Detect which cell encompasses the target text, then output its (X, Y) center coordinate. 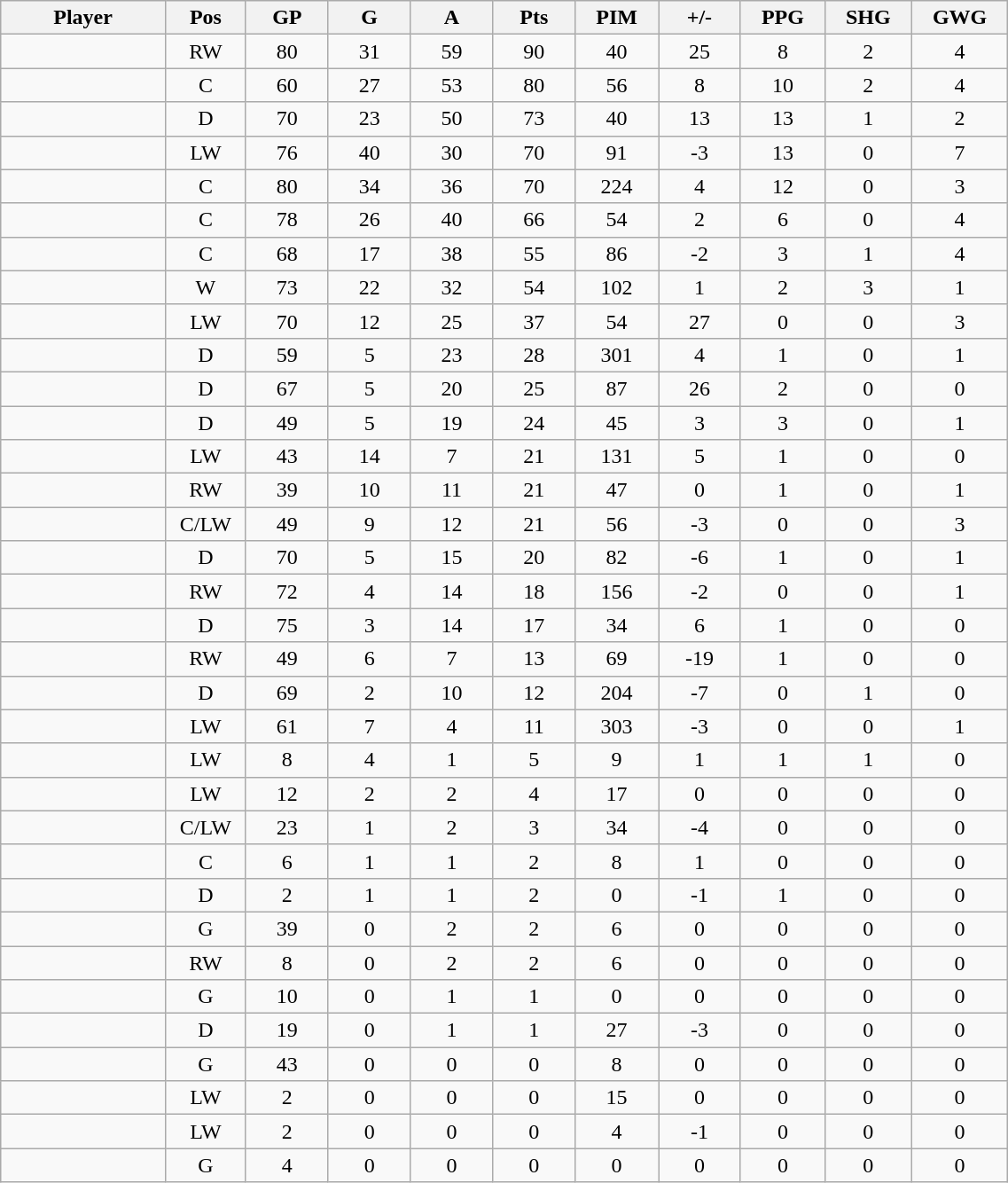
68 (287, 254)
55 (534, 254)
32 (452, 287)
36 (452, 186)
86 (617, 254)
37 (534, 321)
-6 (699, 558)
SHG (868, 18)
66 (534, 220)
Pts (534, 18)
24 (534, 423)
45 (617, 423)
+/- (699, 18)
301 (617, 355)
78 (287, 220)
PPG (782, 18)
204 (617, 693)
82 (617, 558)
91 (617, 153)
50 (452, 119)
156 (617, 591)
224 (617, 186)
18 (534, 591)
Pos (206, 18)
76 (287, 153)
75 (287, 625)
A (452, 18)
Player (83, 18)
GWG (959, 18)
-4 (699, 827)
38 (452, 254)
72 (287, 591)
102 (617, 287)
90 (534, 51)
W (206, 287)
61 (287, 726)
PIM (617, 18)
GP (287, 18)
22 (369, 287)
-7 (699, 693)
47 (617, 490)
60 (287, 85)
31 (369, 51)
131 (617, 457)
28 (534, 355)
53 (452, 85)
303 (617, 726)
67 (287, 388)
-19 (699, 659)
30 (452, 153)
87 (617, 388)
